Determine the [x, y] coordinate at the center of the cell enclosing the given text.  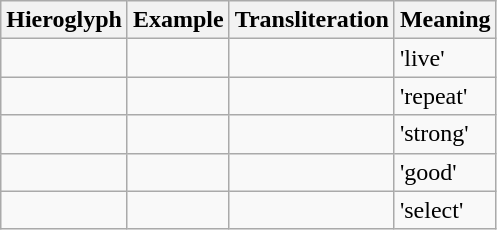
Meaning [445, 20]
'repeat' [445, 96]
'select' [445, 210]
'strong' [445, 134]
'live' [445, 58]
Transliteration [312, 20]
Example [178, 20]
Hieroglyph [64, 20]
'good' [445, 172]
